Determine the [X, Y] coordinate at the center of the cell enclosing the given text.  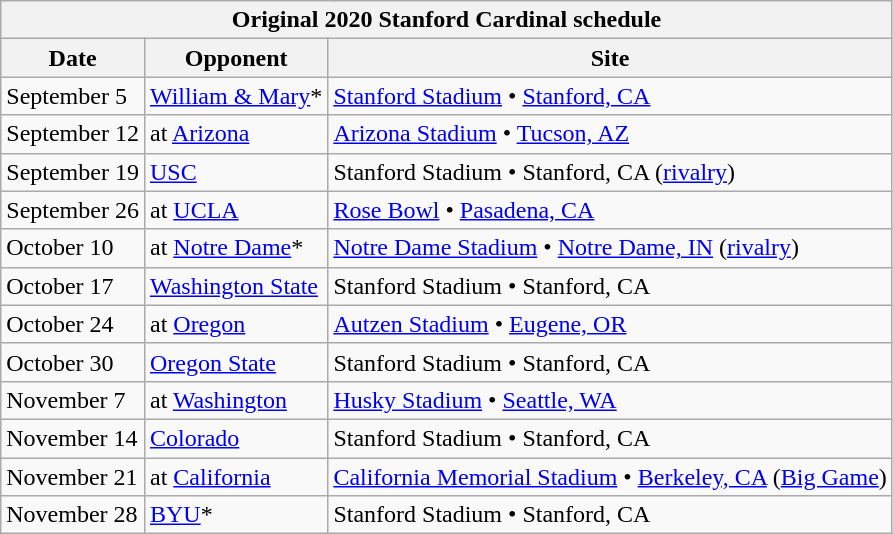
Colorado [236, 438]
October 17 [73, 286]
California Memorial Stadium • Berkeley, CA (Big Game) [610, 477]
BYU* [236, 515]
November 7 [73, 400]
November 14 [73, 438]
September 12 [73, 134]
September 26 [73, 210]
September 5 [73, 96]
Washington State [236, 286]
Rose Bowl • Pasadena, CA [610, 210]
November 21 [73, 477]
Stanford Stadium • Stanford, CA (rivalry) [610, 172]
Original 2020 Stanford Cardinal schedule [447, 20]
at Arizona [236, 134]
Husky Stadium • Seattle, WA [610, 400]
William & Mary* [236, 96]
Arizona Stadium • Tucson, AZ [610, 134]
at Washington [236, 400]
at California [236, 477]
Oregon State [236, 362]
October 10 [73, 248]
October 30 [73, 362]
USC [236, 172]
Date [73, 58]
Site [610, 58]
September 19 [73, 172]
at UCLA [236, 210]
Opponent [236, 58]
at Notre Dame* [236, 248]
at Oregon [236, 324]
Notre Dame Stadium • Notre Dame, IN (rivalry) [610, 248]
November 28 [73, 515]
Autzen Stadium • Eugene, OR [610, 324]
October 24 [73, 324]
